Scan for the cell matching the given text and deliver its [X, Y] coordinate at center. 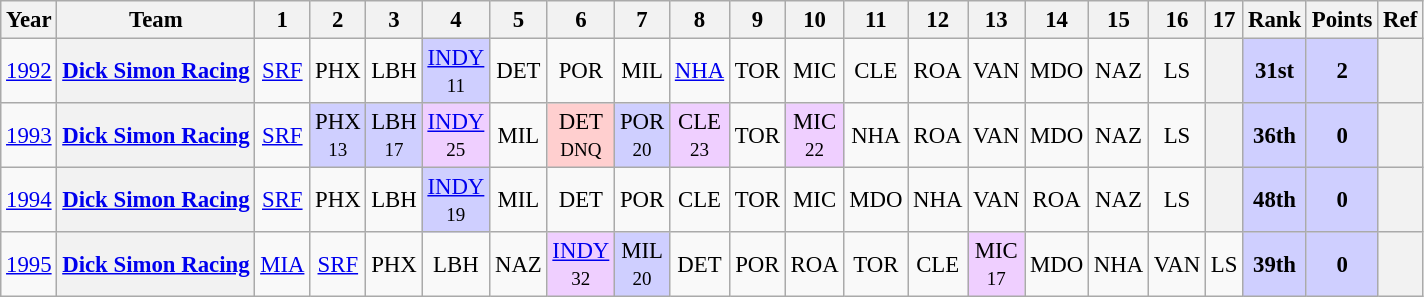
Rank [1275, 20]
14 [1057, 20]
MIC17 [996, 264]
15 [1118, 20]
48th [1275, 200]
Team [156, 20]
1 [282, 20]
17 [1224, 20]
5 [518, 20]
10 [814, 20]
INDY11 [456, 72]
16 [1176, 20]
36th [1275, 136]
31st [1275, 72]
CLE23 [700, 136]
4 [456, 20]
INDY19 [456, 200]
12 [938, 20]
LBH17 [394, 136]
1995 [29, 264]
6 [581, 20]
PHX13 [338, 136]
13 [996, 20]
Year [29, 20]
7 [642, 20]
MIA [282, 264]
8 [700, 20]
MIC22 [814, 136]
INDY25 [456, 136]
3 [394, 20]
DETDNQ [581, 136]
Points [1342, 20]
MIL20 [642, 264]
11 [876, 20]
1992 [29, 72]
1994 [29, 200]
INDY32 [581, 264]
39th [1275, 264]
9 [757, 20]
1993 [29, 136]
Ref [1400, 20]
POR20 [642, 136]
